Identify which cell holds the provided text, then report its (X, Y) central coordinate. 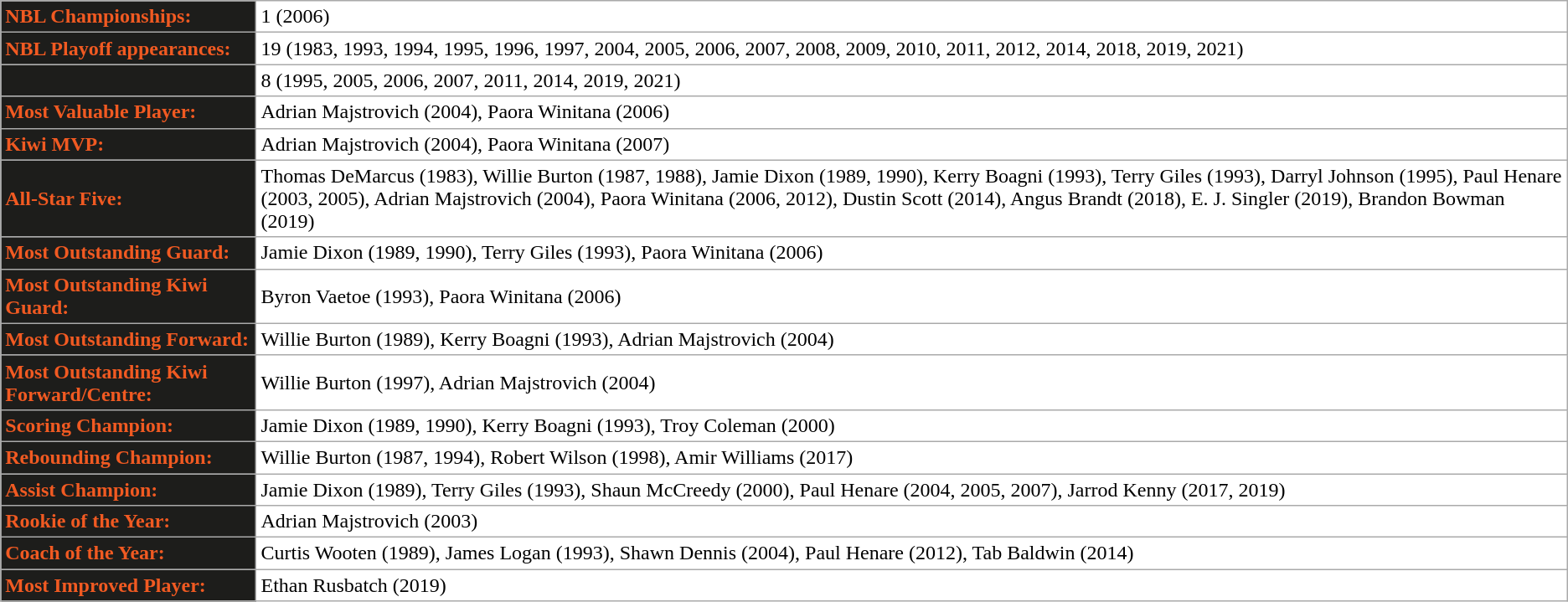
Willie Burton (1989), Kerry Boagni (1993), Adrian Majstrovich (2004) (911, 339)
Kiwi MVP: (129, 144)
8 (1995, 2005, 2006, 2007, 2011, 2014, 2019, 2021) (911, 80)
Most Outstanding Kiwi Guard: (129, 296)
Byron Vaetoe (1993), Paora Winitana (2006) (911, 296)
Rookie of the Year: (129, 522)
NBL Championships: (129, 17)
Scoring Champion: (129, 425)
1 (2006) (911, 17)
Adrian Majstrovich (2004), Paora Winitana (2006) (911, 112)
Most Improved Player: (129, 585)
19 (1983, 1993, 1994, 1995, 1996, 1997, 2004, 2005, 2006, 2007, 2008, 2009, 2010, 2011, 2012, 2014, 2018, 2019, 2021) (911, 49)
Jamie Dixon (1989), Terry Giles (1993), Shaun McCreedy (2000), Paul Henare (2004, 2005, 2007), Jarrod Kenny (2017, 2019) (911, 490)
Adrian Majstrovich (2003) (911, 522)
Most Outstanding Kiwi Forward/Centre: (129, 382)
Most Outstanding Forward: (129, 339)
Jamie Dixon (1989, 1990), Terry Giles (1993), Paora Winitana (2006) (911, 253)
Assist Champion: (129, 490)
Curtis Wooten (1989), James Logan (1993), Shawn Dennis (2004), Paul Henare (2012), Tab Baldwin (2014) (911, 553)
Willie Burton (1987, 1994), Robert Wilson (1998), Amir Williams (2017) (911, 457)
Ethan Rusbatch (2019) (911, 585)
Coach of the Year: (129, 553)
Most Outstanding Guard: (129, 253)
Most Valuable Player: (129, 112)
Rebounding Champion: (129, 457)
All-Star Five: (129, 198)
Jamie Dixon (1989, 1990), Kerry Boagni (1993), Troy Coleman (2000) (911, 425)
NBL Playoff appearances: (129, 49)
Adrian Majstrovich (2004), Paora Winitana (2007) (911, 144)
Willie Burton (1997), Adrian Majstrovich (2004) (911, 382)
